For the text-containing cell, return its midpoint in (X, Y) coordinate format. 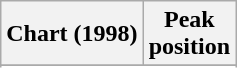
Peakposition (189, 34)
Chart (1998) (72, 34)
